Provide the (x, y) coordinate of the cell's center where the given text is located.  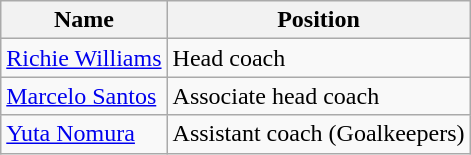
Assistant coach (Goalkeepers) (318, 134)
Position (318, 20)
Richie Williams (84, 58)
Marcelo Santos (84, 96)
Associate head coach (318, 96)
Yuta Nomura (84, 134)
Head coach (318, 58)
Name (84, 20)
